Pinpoint the cell where the given text exists, returning its [X, Y] midpoint coordinate. 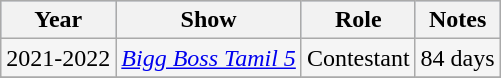
84 days [458, 58]
Contestant [358, 58]
Role [358, 20]
Notes [458, 20]
Bigg Boss Tamil 5 [209, 58]
Year [58, 20]
Show [209, 20]
2021-2022 [58, 58]
